Find where the given text appears and provide that cell's center as [x, y] coordinate. 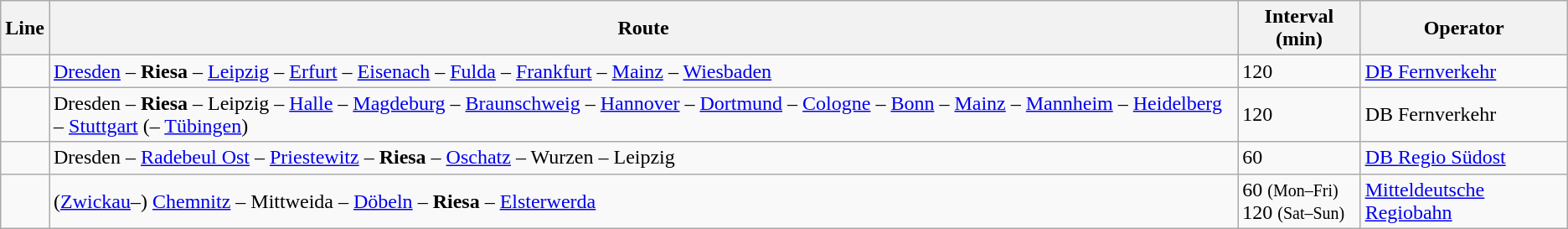
Mitteldeutsche Regiobahn [1464, 201]
DB Regio Südost [1464, 158]
60 [1299, 158]
Route [643, 29]
Dresden – Radebeul Ost – Priestewitz – Riesa – Oschatz – Wurzen – Leipzig [643, 158]
60 (Mon–Fri)120 (Sat–Sun) [1299, 201]
Interval (min) [1299, 29]
(Zwickau–) Chemnitz – Mittweida – Döbeln – Riesa – Elsterwerda [643, 201]
Dresden – Riesa – Leipzig – Erfurt – Eisenach – Fulda – Frankfurt – Mainz – Wiesbaden [643, 71]
Operator [1464, 29]
Line [25, 29]
